Detect which cell encompasses the target text, then output its [X, Y] center coordinate. 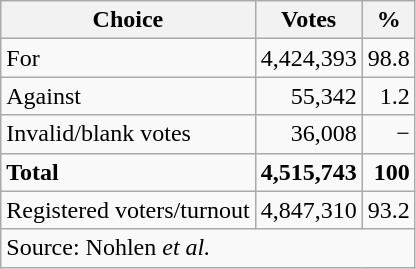
36,008 [308, 134]
93.2 [388, 210]
100 [388, 172]
Registered voters/turnout [128, 210]
4,424,393 [308, 58]
For [128, 58]
% [388, 20]
Source: Nohlen et al. [208, 248]
Against [128, 96]
4,515,743 [308, 172]
Invalid/blank votes [128, 134]
Votes [308, 20]
Choice [128, 20]
1.2 [388, 96]
4,847,310 [308, 210]
98.8 [388, 58]
Total [128, 172]
55,342 [308, 96]
− [388, 134]
